Extract the [X, Y] coordinate from the center of the cell holding the provided text.  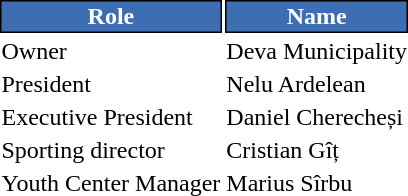
Sporting director [111, 150]
Owner [111, 51]
President [111, 84]
Executive President [111, 117]
Role [111, 16]
